Scan for the cell matching the given text and deliver its (x, y) coordinate at center. 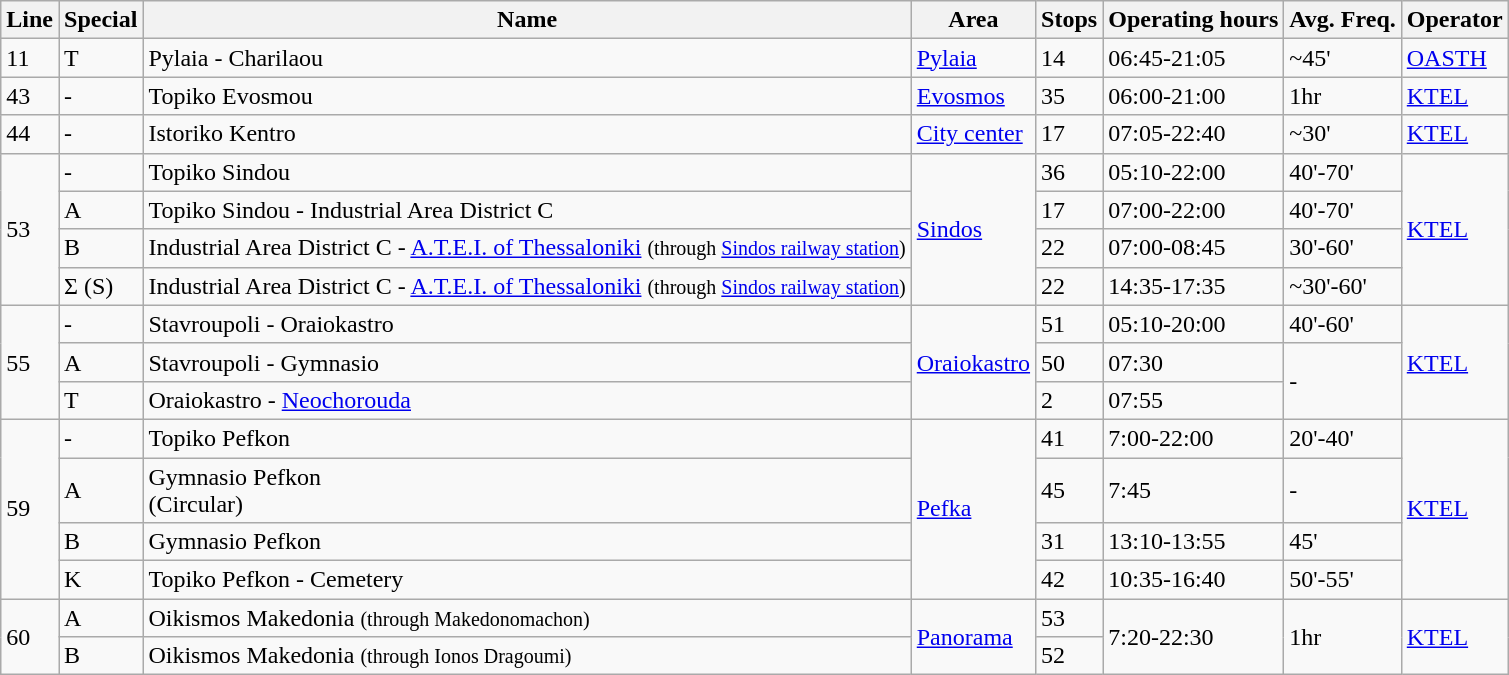
Operator (1454, 20)
40'-60' (1342, 324)
41 (1070, 438)
45 (1070, 490)
55 (30, 362)
Topiko Pefkon (527, 438)
06:45-21:05 (1194, 58)
50 (1070, 362)
45' (1342, 542)
~45' (1342, 58)
City center (973, 134)
Pylaia (973, 58)
7:45 (1194, 490)
07:05-22:40 (1194, 134)
44 (30, 134)
Line (30, 20)
~30' (1342, 134)
Pefka (973, 508)
51 (1070, 324)
Evosmos (973, 96)
Panorama (973, 637)
50'-55' (1342, 580)
Topiko Evosmou (527, 96)
07:00-08:45 (1194, 248)
13:10-13:55 (1194, 542)
Istoriko Kentro (527, 134)
14:35-17:35 (1194, 286)
Gymnasio Pefkon(Circular) (527, 490)
Topiko Sindou (527, 172)
Oraiokastro - Neochorouda (527, 400)
Σ (S) (100, 286)
10:35-16:40 (1194, 580)
Oikismos Makedonia (through Ionos Dragoumi) (527, 656)
07:00-22:00 (1194, 210)
42 (1070, 580)
Sindos (973, 229)
7:20-22:30 (1194, 637)
20'-40' (1342, 438)
Avg. Freq. (1342, 20)
~30'-60' (1342, 286)
52 (1070, 656)
2 (1070, 400)
Oraiokastro (973, 362)
Operating hours (1194, 20)
07:30 (1194, 362)
Special (100, 20)
59 (30, 508)
Gymnasio Pefkon (527, 542)
06:00-21:00 (1194, 96)
Stavroupoli - Oraiokastro (527, 324)
Name (527, 20)
30'-60' (1342, 248)
7:00-22:00 (1194, 438)
36 (1070, 172)
31 (1070, 542)
Area (973, 20)
Stops (1070, 20)
Pylaia - Charilaou (527, 58)
11 (30, 58)
43 (30, 96)
Topiko Pefkon - Cemetery (527, 580)
14 (1070, 58)
05:10-20:00 (1194, 324)
35 (1070, 96)
60 (30, 637)
Oikismos Makedonia (through Makedonomachon) (527, 618)
OASTH (1454, 58)
Stavroupoli - Gymnasio (527, 362)
Topiko Sindou - Industrial Area District C (527, 210)
07:55 (1194, 400)
05:10-22:00 (1194, 172)
K (100, 580)
